Identify which cell holds the provided text, then report its [x, y] central coordinate. 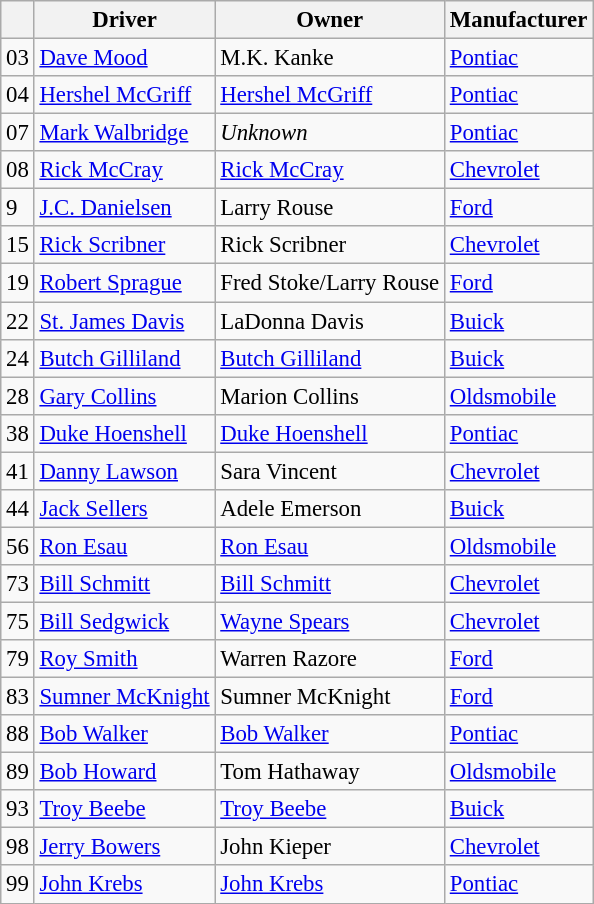
Manufacturer [518, 20]
79 [18, 659]
56 [18, 546]
07 [18, 133]
Warren Razore [330, 659]
03 [18, 58]
Driver [124, 20]
Unknown [330, 133]
73 [18, 584]
Larry Rouse [330, 208]
M.K. Kanke [330, 58]
98 [18, 847]
99 [18, 885]
08 [18, 170]
J.C. Danielsen [124, 208]
83 [18, 697]
41 [18, 471]
93 [18, 809]
Tom Hathaway [330, 772]
Adele Emerson [330, 509]
Fred Stoke/Larry Rouse [330, 283]
75 [18, 621]
88 [18, 734]
Dave Mood [124, 58]
Jack Sellers [124, 509]
Bill Sedgwick [124, 621]
St. James Davis [124, 321]
15 [18, 245]
Robert Sprague [124, 283]
Marion Collins [330, 396]
LaDonna Davis [330, 321]
24 [18, 358]
9 [18, 208]
Gary Collins [124, 396]
89 [18, 772]
Roy Smith [124, 659]
Sara Vincent [330, 471]
Jerry Bowers [124, 847]
Danny Lawson [124, 471]
04 [18, 95]
44 [18, 509]
John Kieper [330, 847]
Mark Walbridge [124, 133]
Bob Howard [124, 772]
Owner [330, 20]
22 [18, 321]
Wayne Spears [330, 621]
38 [18, 433]
28 [18, 396]
19 [18, 283]
